Search for the cell housing the specified text and yield its (x, y) center coordinate. 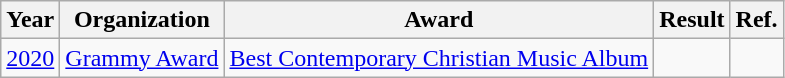
Result (692, 20)
Best Contemporary Christian Music Album (439, 58)
Grammy Award (142, 58)
Ref. (756, 20)
2020 (30, 58)
Award (439, 20)
Year (30, 20)
Organization (142, 20)
